Locate the cell with the specified text and output its (X, Y) center coordinate. 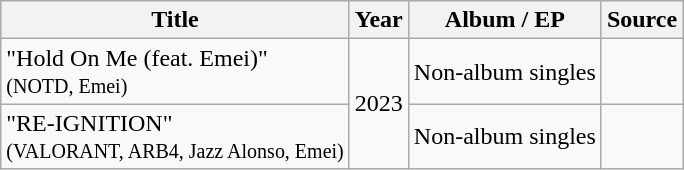
"Hold On Me (feat. Emei)"(NOTD, Emei) (176, 72)
2023 (378, 104)
Source (642, 20)
"RE-IGNITION"(VALORANT, ARB4, Jazz Alonso, Emei) (176, 136)
Year (378, 20)
Album / EP (504, 20)
Title (176, 20)
